Search for the cell housing the specified text and yield its (x, y) center coordinate. 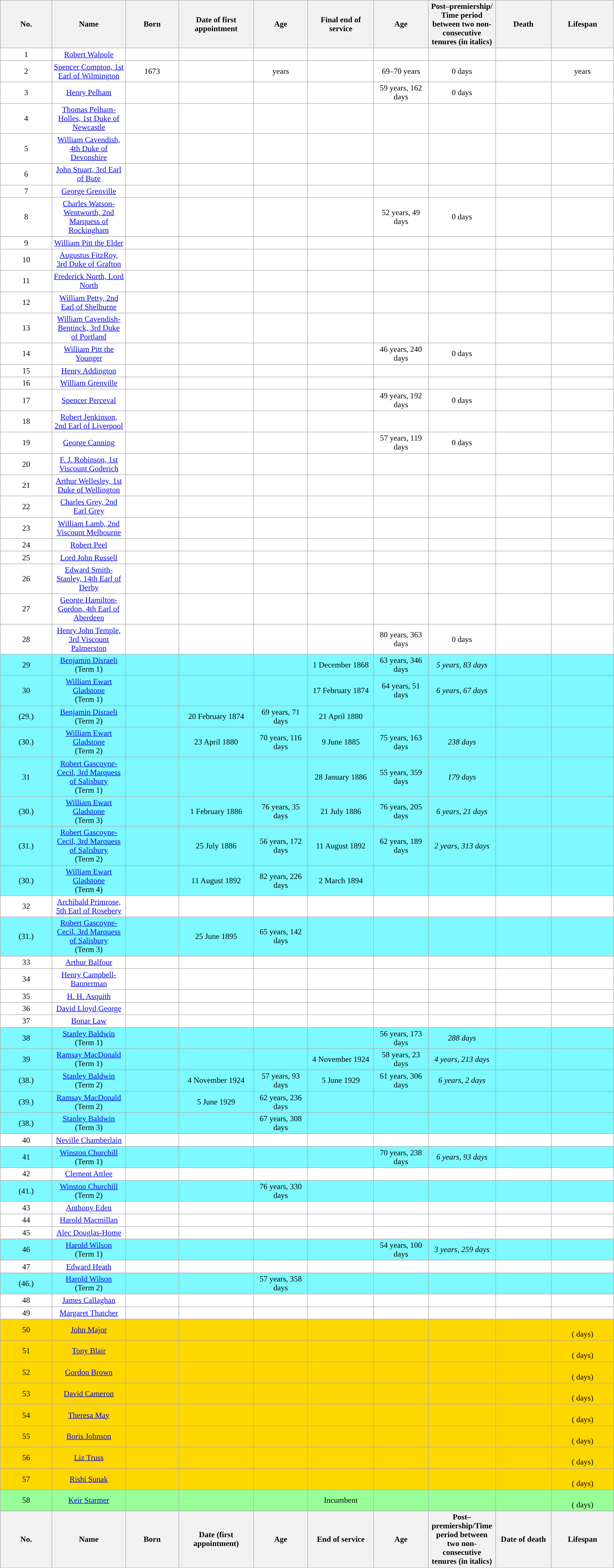
57 (26, 1479)
Frederick North, Lord North (89, 281)
Keir Starmer (89, 1500)
5 (26, 149)
52 years, 49 days (401, 217)
Date (first appointment) (216, 1539)
37 (26, 1021)
William Ewart Gladstone(Term 2) (89, 742)
36 (26, 1008)
65 years, 142 days (281, 936)
Henry Addington (89, 371)
51 (26, 1351)
17 February 1874 (341, 691)
William Petty, 2nd Earl of Shelburne (89, 302)
61 years, 306 days (401, 1081)
23 April 1880 (216, 742)
Winston Churchill(Term 1) (89, 1157)
Robert Gascoyne-Cecil, 3rd Marquess of Salisbury(Term 3) (89, 936)
21 April 1880 (341, 717)
58 years, 23 days (401, 1060)
35 (26, 996)
4 years, 213 days (462, 1060)
2 years, 313 days (462, 846)
80 years, 363 days (401, 639)
26 (26, 579)
28 January 1886 (341, 777)
Charles Grey, 2nd Earl Grey (89, 507)
William Pitt the Elder (89, 243)
Anthony Eden (89, 1208)
Clement Attlee (89, 1174)
238 days (462, 742)
Tony Blair (89, 1351)
15 (26, 371)
50 (26, 1330)
1 February 1886 (216, 811)
Arthur Wellesley, 1st Duke of Wellington (89, 485)
5 years, 83 days (462, 665)
63 years, 346 days (401, 665)
Gordon Brown (89, 1372)
William Ewart Gladstone(Term 4) (89, 881)
46 (26, 1250)
Final end of service (341, 24)
6 years, 67 days (462, 691)
52 (26, 1372)
54 years, 100 days (401, 1250)
Lord John Russell (89, 557)
53 (26, 1394)
10 (26, 260)
William Lamb, 2nd Viscount Melbourne (89, 528)
47 (26, 1266)
28 (26, 639)
30 (26, 691)
Arthur Balfour (89, 962)
20 February 1874 (216, 717)
7 (26, 191)
69–70 years (401, 71)
Stanley Baldwin(Term 2) (89, 1081)
75 years, 163 days (401, 742)
Spencer Perceval (89, 400)
76 years, 330 days (281, 1191)
Henry Pelham (89, 92)
Stanley Baldwin(Term 3) (89, 1123)
48 (26, 1300)
Harold Macmillan (89, 1220)
16 (26, 383)
Thomas Pelham-Holles, 1st Duke of Newcastle (89, 118)
Robert Jenkinson, 2nd Earl of Liverpool (89, 422)
18 (26, 422)
43 (26, 1208)
42 (26, 1174)
6 years, 21 days (462, 811)
45 (26, 1233)
56 (26, 1458)
12 (26, 302)
Ramsay MacDonald(Term 1) (89, 1060)
James Callaghan (89, 1300)
41 (26, 1157)
69 years, 71 days (281, 717)
59 years, 162 days (401, 92)
1673 (152, 71)
(41.) (26, 1191)
32 (26, 906)
William Ewart Gladstone(Term 3) (89, 811)
25 (26, 557)
Stanley Baldwin(Term 1) (89, 1038)
44 (26, 1220)
(39.) (26, 1102)
56 years, 172 days (281, 846)
Benjamin Disraeli(Term 2) (89, 717)
Robert Peel (89, 545)
Henry John Temple, 3rd Viscount Palmerston (89, 639)
1 (26, 54)
3 (26, 92)
19 (26, 443)
24 (26, 545)
(46.) (26, 1283)
George Hamilton-Gordon, 4th Earl of Aberdeen (89, 609)
34 (26, 979)
F. J. Robinson, 1st Viscount Goderich (89, 464)
John Major (89, 1330)
6 years, 93 days (462, 1157)
46 years, 240 days (401, 354)
2 (26, 71)
Archibald Primrose, 5th Earl of Rosebery (89, 906)
Benjamin Disraeli(Term 1) (89, 665)
11 (26, 281)
6 (26, 174)
20 (26, 464)
70 years, 238 days (401, 1157)
George Canning (89, 443)
55 years, 359 days (401, 777)
Robert Gascoyne-Cecil, 3rd Marquess of Salisbury(Term 2) (89, 846)
Ramsay MacDonald(Term 2) (89, 1102)
14 (26, 354)
38 (26, 1038)
Bonar Law (89, 1021)
Theresa May (89, 1415)
David Cameron (89, 1394)
31 (26, 777)
39 (26, 1060)
9 June 1885 (341, 742)
2 March 1894 (341, 881)
Date of first appointment (216, 24)
William Cavendish-Bentinck, 3rd Duke of Portland (89, 328)
25 June 1895 (216, 936)
Winston Churchill(Term 2) (89, 1191)
William Ewart Gladstone(Term 1) (89, 691)
22 (26, 507)
Henry Campbell-Bannerman (89, 979)
William Grenville (89, 383)
Margaret Thatcher (89, 1313)
23 (26, 528)
End of service (341, 1539)
57 years, 93 days (281, 1081)
57 years, 358 days (281, 1283)
21 July 1886 (341, 811)
9 (26, 243)
25 July 1886 (216, 846)
13 (26, 328)
6 years, 2 days (462, 1081)
Edward Heath (89, 1266)
55 (26, 1437)
Edward Smith-Stanley, 14th Earl of Derby (89, 579)
Harold Wilson(Term 2) (89, 1283)
70 years, 116 days (281, 742)
4 (26, 118)
29 (26, 665)
Date of death (523, 1539)
Liz Truss (89, 1458)
49 years, 192 days (401, 400)
82 years, 226 days (281, 881)
288 days (462, 1038)
21 (26, 485)
David Lloyd George (89, 1008)
76 years, 35 days (281, 811)
3 years, 259 days (462, 1250)
Charles Watson-Wentworth, 2nd Marquess of Rockingham (89, 217)
(29.) (26, 717)
49 (26, 1313)
Alec Douglas-Home (89, 1233)
27 (26, 609)
33 (26, 962)
Spencer Compton, 1st Earl of Wilmington (89, 71)
58 (26, 1500)
17 (26, 400)
H. H. Asquith (89, 996)
Robert Gascoyne-Cecil, 3rd Marquess of Salisbury(Term 1) (89, 777)
54 (26, 1415)
John Stuart, 3rd Earl of Bute (89, 174)
8 (26, 217)
William Pitt the Younger (89, 354)
Neville Chamberlain (89, 1140)
Harold Wilson(Term 1) (89, 1250)
57 years, 119 days (401, 443)
1 December 1868 (341, 665)
Incumbent (341, 1500)
179 days (462, 777)
Robert Walpole (89, 54)
40 (26, 1140)
62 years, 236 days (281, 1102)
George Grenville (89, 191)
Rishi Sunak (89, 1479)
William Cavendish, 4th Duke of Devonshire (89, 149)
76 years, 205 days (401, 811)
67 years, 308 days (281, 1123)
Augustus FitzRoy, 3rd Duke of Grafton (89, 260)
62 years, 189 days (401, 846)
64 years, 51 days (401, 691)
56 years, 173 days (401, 1038)
Boris Johnson (89, 1437)
Death (523, 24)
